Provide the (x, y) coordinate of the cell's center where the given text is located.  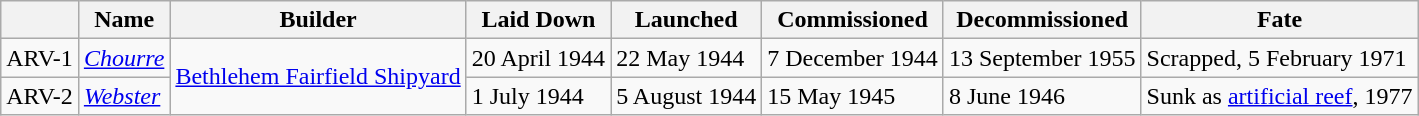
15 May 1945 (853, 96)
5 August 1944 (686, 96)
Fate (1280, 20)
Commissioned (853, 20)
Launched (686, 20)
22 May 1944 (686, 58)
Decommissioned (1042, 20)
ARV-2 (40, 96)
20 April 1944 (538, 58)
Sunk as artificial reef, 1977 (1280, 96)
Webster (124, 96)
Laid Down (538, 20)
1 July 1944 (538, 96)
Name (124, 20)
ARV-1 (40, 58)
Bethlehem Fairfield Shipyard (318, 77)
Chourre (124, 58)
Builder (318, 20)
13 September 1955 (1042, 58)
7 December 1944 (853, 58)
8 June 1946 (1042, 96)
Scrapped, 5 February 1971 (1280, 58)
